Determine the (X, Y) coordinate at the center of the cell enclosing the given text.  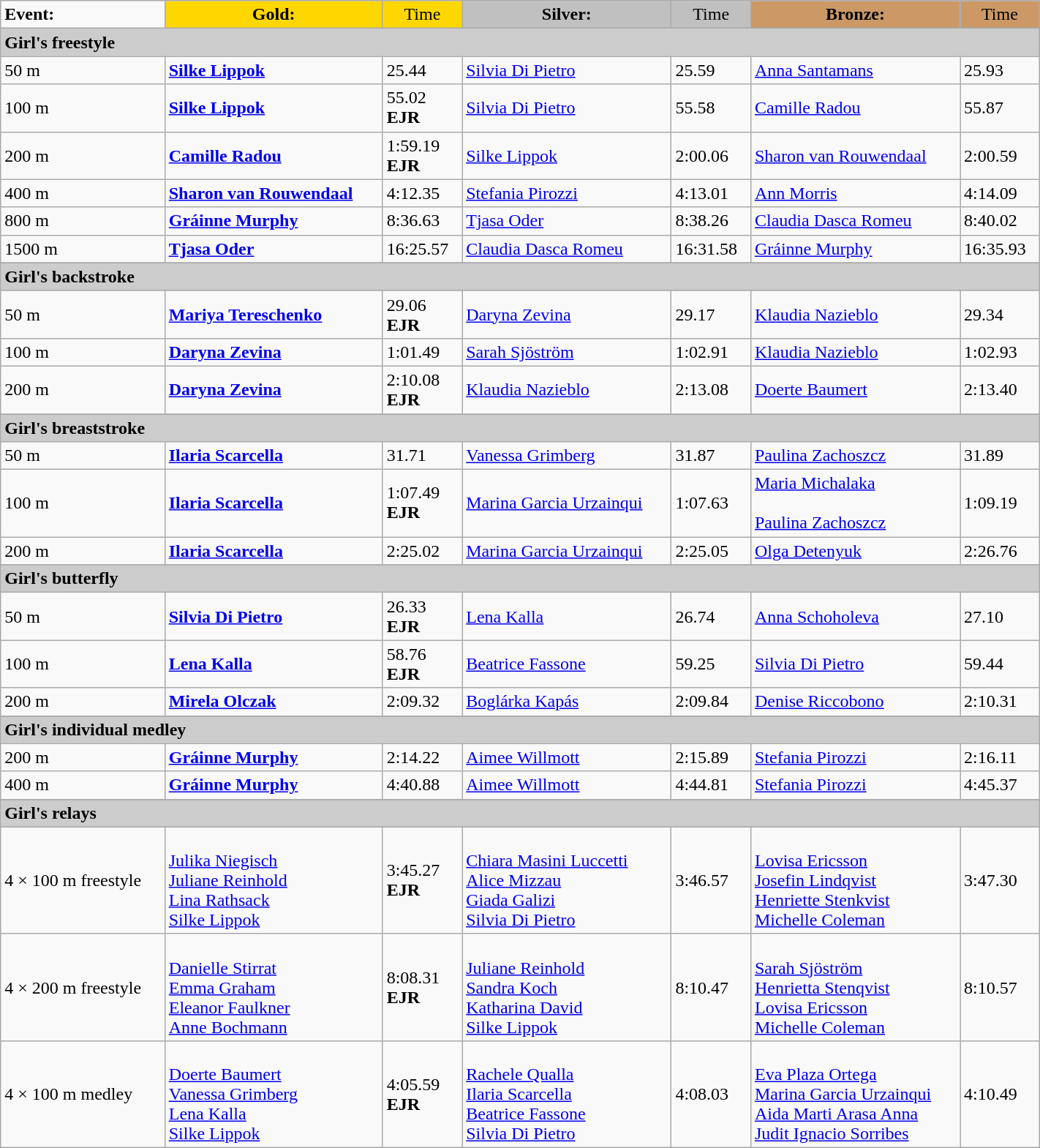
Olga Detenyuk (855, 551)
Mariya Tereschenko (274, 315)
58.76 EJR (423, 664)
2:10.08 EJR (423, 389)
Event: (83, 15)
800 m (83, 221)
Bronze: (855, 15)
Eva Plaza OrtegaMarina Garcia UrzainquiAida Marti Arasa AnnaJudit Ignacio Sorribes (855, 1094)
29.17 (711, 315)
Anna Schoholeva (855, 616)
Denise Riccobono (855, 702)
2:09.32 (423, 702)
16:31.58 (711, 249)
Boglárka Kapás (567, 702)
25.59 (711, 70)
27.10 (1001, 616)
4:44.81 (711, 785)
4:45.37 (1001, 785)
8:36.63 (423, 221)
Mirela Olczak (274, 702)
4:08.03 (711, 1094)
2:16.11 (1001, 757)
4:13.01 (711, 193)
59.44 (1001, 664)
2:09.84 (711, 702)
Ann Morris (855, 193)
1500 m (83, 249)
Doerte Baumert (855, 389)
25.44 (423, 70)
3:47.30 (1001, 880)
3:46.57 (711, 880)
1:01.49 (423, 352)
Gold: (274, 15)
8:08.31EJR (423, 987)
1:07.63 (711, 503)
31.71 (423, 456)
Rachele QuallaIlaria ScarcellaBeatrice FassoneSilvia Di Pietro (567, 1094)
Doerte BaumertVanessa GrimbergLena KallaSilke Lippok (274, 1094)
2:14.22 (423, 757)
Vanessa Grimberg (567, 456)
Girl's breaststroke (520, 428)
1:09.19 (1001, 503)
2:15.89 (711, 757)
Chiara Masini LuccettiAlice MizzauGiada GaliziSilvia Di Pietro (567, 880)
4:10.49 (1001, 1094)
3:45.27 EJR (423, 880)
2:26.76 (1001, 551)
55.02 EJR (423, 108)
2:25.02 (423, 551)
2:13.40 (1001, 389)
8:10.47 (711, 987)
Girl's relays (520, 813)
Maria MichalakaPaulina Zachoszcz (855, 503)
25.93 (1001, 70)
2:00.59 (1001, 155)
59.25 (711, 664)
Danielle StirratEmma GrahamEleanor FaulknerAnne Bochmann (274, 987)
Julika NiegischJuliane ReinholdLina RathsackSilke Lippok (274, 880)
4:14.09 (1001, 193)
55.87 (1001, 108)
Sarah Sjöström (567, 352)
2:00.06 (711, 155)
16:35.93 (1001, 249)
Girl's butterfly (520, 579)
2:13.08 (711, 389)
31.89 (1001, 456)
Lovisa EricssonJosefin LindqvistHenriette StenkvistMichelle Coleman (855, 880)
4:40.88 (423, 785)
2:10.31 (1001, 702)
2:25.05 (711, 551)
29.06 EJR (423, 315)
8:38.26 (711, 221)
4 × 100 m freestyle (83, 880)
Girl's individual medley (520, 729)
Girl's backstroke (520, 277)
31.87 (711, 456)
16:25.57 (423, 249)
Anna Santamans (855, 70)
4:12.35 (423, 193)
Juliane ReinholdSandra KochKatharina DavidSilke Lippok (567, 987)
Girl's freestyle (520, 42)
26.74 (711, 616)
Silver: (567, 15)
Beatrice Fassone (567, 664)
1:02.91 (711, 352)
8:40.02 (1001, 221)
Sarah SjöströmHenrietta StenqvistLovisa EricssonMichelle Coleman (855, 987)
26.33 EJR (423, 616)
55.58 (711, 108)
1:59.19 EJR (423, 155)
4:05.59 EJR (423, 1094)
8:10.57 (1001, 987)
Paulina Zachoszcz (855, 456)
29.34 (1001, 315)
1:02.93 (1001, 352)
1:07.49 EJR (423, 503)
4 × 100 m medley (83, 1094)
4 × 200 m freestyle (83, 987)
